Capture the cell that displays the provided text and extract its (x, y) central coordinate. 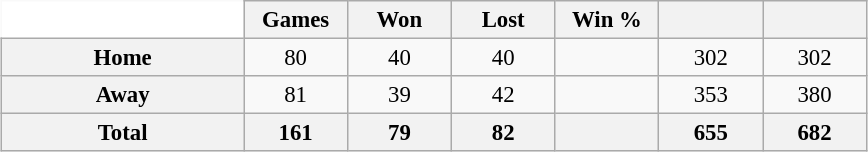
353 (711, 95)
42 (503, 95)
161 (296, 133)
655 (711, 133)
80 (296, 57)
Won (399, 20)
82 (503, 133)
682 (815, 133)
Home (123, 57)
Win % (607, 20)
Away (123, 95)
81 (296, 95)
Total (123, 133)
39 (399, 95)
380 (815, 95)
Games (296, 20)
Lost (503, 20)
79 (399, 133)
